From the cell containing the given text, extract its center point as (x, y) coordinate. 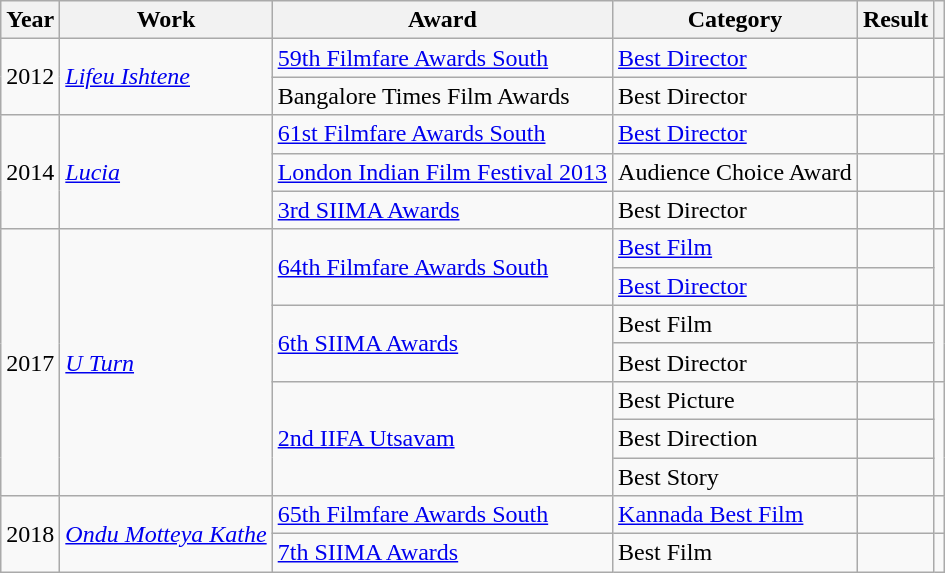
Kannada Best Film (736, 515)
2018 (30, 534)
61st Filmfare Awards South (442, 134)
Best Picture (736, 400)
7th SIIMA Awards (442, 553)
2017 (30, 362)
Lifeu Ishtene (166, 77)
London Indian Film Festival 2013 (442, 172)
U Turn (166, 362)
Audience Choice Award (736, 172)
Ondu Motteya Kathe (166, 534)
3rd SIIMA Awards (442, 210)
2012 (30, 77)
2nd IIFA Utsavam (442, 438)
59th Filmfare Awards South (442, 58)
Bangalore Times Film Awards (442, 96)
Category (736, 20)
Lucia (166, 172)
65th Filmfare Awards South (442, 515)
Best Story (736, 477)
64th Filmfare Awards South (442, 267)
Best Direction (736, 438)
Award (442, 20)
2014 (30, 172)
Year (30, 20)
Result (895, 20)
6th SIIMA Awards (442, 343)
Work (166, 20)
